Pinpoint the cell where the given text exists, returning its (x, y) midpoint coordinate. 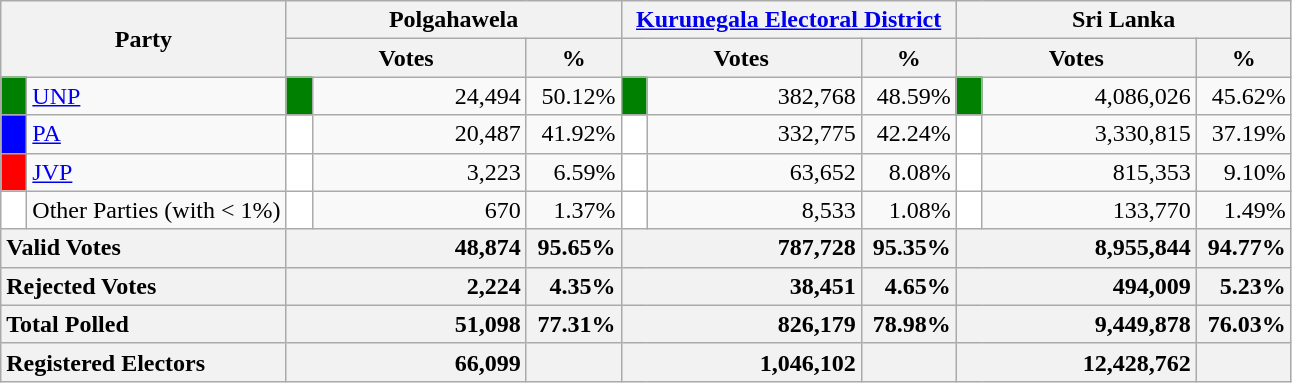
78.98% (908, 324)
787,728 (741, 248)
Registered Electors (144, 362)
815,353 (1089, 172)
JVP (156, 172)
3,223 (419, 172)
332,775 (754, 134)
76.03% (1244, 324)
12,428,762 (1076, 362)
48,874 (406, 248)
9.10% (1244, 172)
66,099 (406, 362)
Party (144, 39)
5.23% (1244, 286)
Other Parties (with < 1%) (156, 210)
63,652 (754, 172)
95.65% (574, 248)
1.08% (908, 210)
1.37% (574, 210)
382,768 (754, 96)
Kurunegala Electoral District (788, 20)
Total Polled (144, 324)
2,224 (406, 286)
9,449,878 (1076, 324)
37.19% (1244, 134)
48.59% (908, 96)
670 (419, 210)
Polgahawela (454, 20)
51,098 (406, 324)
1.49% (1244, 210)
4.35% (574, 286)
24,494 (419, 96)
42.24% (908, 134)
45.62% (1244, 96)
4,086,026 (1089, 96)
94.77% (1244, 248)
8,533 (754, 210)
20,487 (419, 134)
PA (156, 134)
8,955,844 (1076, 248)
826,179 (741, 324)
4.65% (908, 286)
Sri Lanka (1124, 20)
77.31% (574, 324)
95.35% (908, 248)
6.59% (574, 172)
133,770 (1089, 210)
494,009 (1076, 286)
41.92% (574, 134)
8.08% (908, 172)
Valid Votes (144, 248)
Rejected Votes (144, 286)
UNP (156, 96)
1,046,102 (741, 362)
50.12% (574, 96)
38,451 (741, 286)
3,330,815 (1089, 134)
